Scan for the cell matching the given text and deliver its (x, y) coordinate at center. 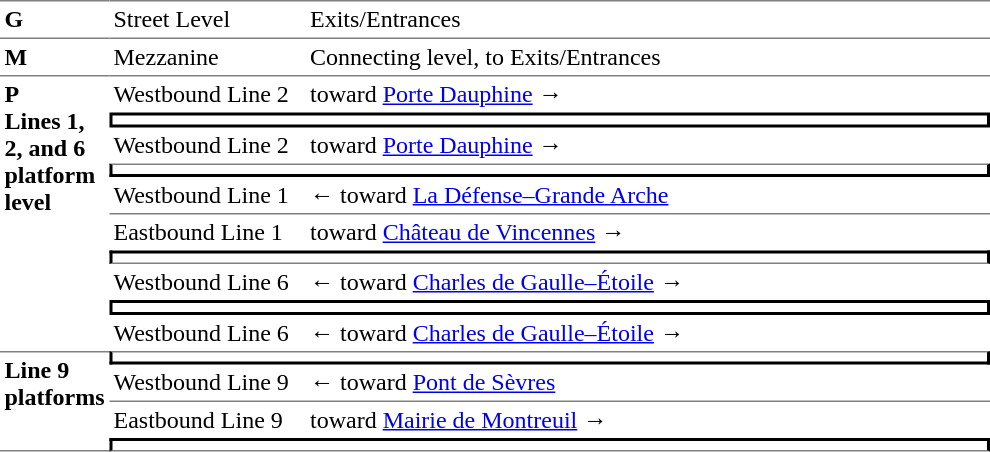
toward Mairie de Montreuil → (647, 420)
← toward Pont de Sèvres (647, 383)
← toward La Défense–Grande Arche (647, 195)
M (54, 57)
PLines 1, 2, and 6 platform level (54, 213)
Westbound Line 9 (207, 383)
Connecting level, to Exits/Entrances (647, 57)
Street Level (207, 19)
G (54, 19)
Mezzanine (207, 57)
Eastbound Line 1 (207, 232)
Exits/Entrances (647, 19)
Westbound Line 1 (207, 195)
Line 9 platforms (54, 401)
toward Château de Vincennes → (647, 232)
Eastbound Line 9 (207, 420)
